Locate the cell with the specified text and output its (X, Y) center coordinate. 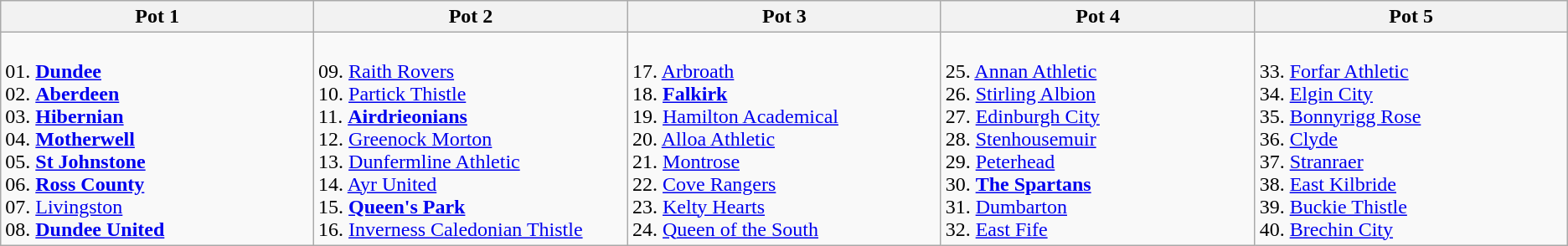
Pot 3 (785, 17)
25. Annan Athletic 26. Stirling Albion 27. Edinburgh City 28. Stenhousemuir 29. Peterhead 30. The Spartans 31. Dumbarton 32. East Fife (1097, 139)
Pot 4 (1097, 17)
Pot 2 (471, 17)
17. Arbroath 18. Falkirk 19. Hamilton Academical 20. Alloa Athletic 21. Montrose 22. Cove Rangers 23. Kelty Hearts 24. Queen of the South (785, 139)
Pot 5 (1411, 17)
Pot 1 (157, 17)
01. Dundee 02. Aberdeen 03. Hibernian 04. Motherwell 05. St Johnstone 06. Ross County 07. Livingston 08. Dundee United (157, 139)
33. Forfar Athletic 34. Elgin City 35. Bonnyrigg Rose 36. Clyde 37. Stranraer 38. East Kilbride 39. Buckie Thistle 40. Brechin City (1411, 139)
